Search for the cell housing the specified text and yield its [x, y] center coordinate. 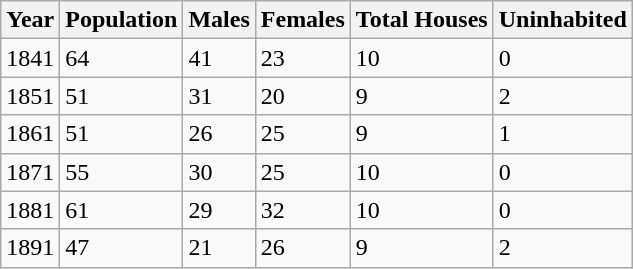
23 [302, 58]
31 [219, 96]
1851 [30, 96]
1861 [30, 134]
30 [219, 172]
1871 [30, 172]
Males [219, 20]
61 [122, 210]
41 [219, 58]
1841 [30, 58]
Uninhabited [562, 20]
47 [122, 248]
1881 [30, 210]
64 [122, 58]
Population [122, 20]
1891 [30, 248]
55 [122, 172]
1 [562, 134]
Total Houses [422, 20]
Year [30, 20]
21 [219, 248]
Females [302, 20]
32 [302, 210]
29 [219, 210]
20 [302, 96]
